Pinpoint the cell where the given text exists, returning its (X, Y) midpoint coordinate. 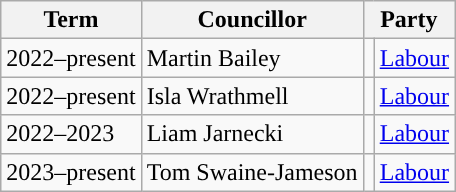
Isla Wrathmell (252, 96)
Liam Jarnecki (252, 134)
Tom Swaine-Jameson (252, 172)
Martin Bailey (252, 58)
Term (71, 20)
Councillor (252, 20)
Party (408, 20)
2023–present (71, 172)
2022–2023 (71, 134)
